Output the (X, Y) coordinate of the center of the cell containing the given text.  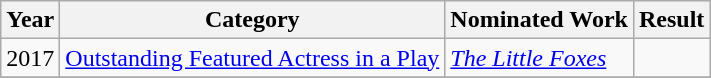
Year (30, 20)
Result (671, 20)
2017 (30, 58)
Outstanding Featured Actress in a Play (252, 58)
The Little Foxes (540, 58)
Category (252, 20)
Nominated Work (540, 20)
